Detect which cell encompasses the target text, then output its (X, Y) center coordinate. 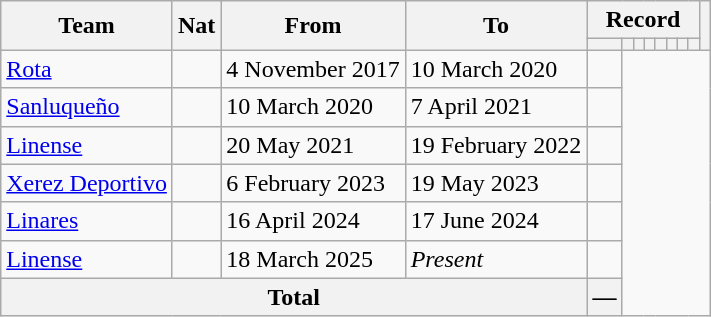
Sanluqueño (87, 107)
Record (643, 20)
Rota (87, 69)
18 March 2025 (313, 259)
6 February 2023 (313, 183)
Xerez Deportivo (87, 183)
16 April 2024 (313, 221)
19 February 2022 (496, 145)
Total (294, 297)
7 April 2021 (496, 107)
From (313, 26)
Present (496, 259)
Nat (196, 26)
20 May 2021 (313, 145)
17 June 2024 (496, 221)
Team (87, 26)
To (496, 26)
19 May 2023 (496, 183)
— (604, 297)
4 November 2017 (313, 69)
Linares (87, 221)
